For the text-containing cell, return its midpoint in (X, Y) coordinate format. 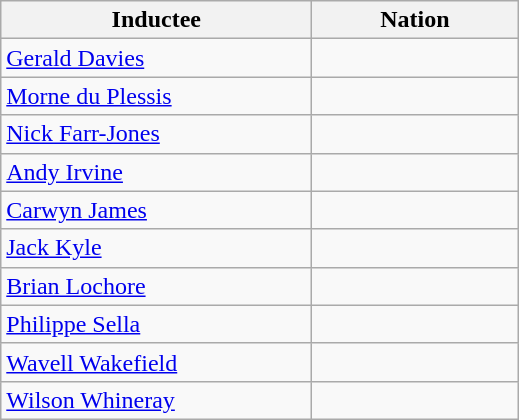
Gerald Davies (156, 58)
Andy Irvine (156, 172)
Nick Farr-Jones (156, 134)
Jack Kyle (156, 248)
Inductee (156, 20)
Wilson Whineray (156, 400)
Wavell Wakefield (156, 362)
Brian Lochore (156, 286)
Carwyn James (156, 210)
Morne du Plessis (156, 96)
Nation (415, 20)
Philippe Sella (156, 324)
